Find where the given text appears and provide that cell's center as [X, Y] coordinate. 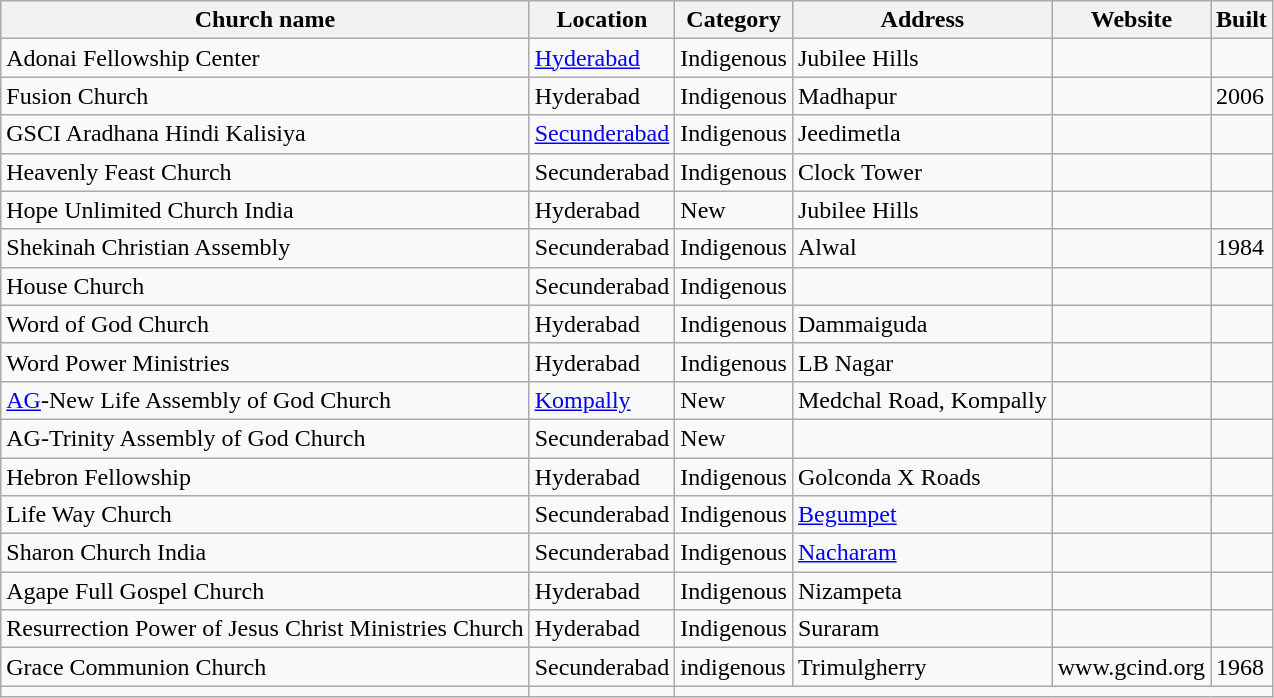
AG-Trinity Assembly of God Church [265, 438]
Trimulgherry [922, 667]
Fusion Church [265, 96]
Resurrection Power of Jesus Christ Ministries Church [265, 629]
Shekinah Christian Assembly [265, 248]
Jeedimetla [922, 134]
Hope Unlimited Church India [265, 210]
GSCI Aradhana Hindi Kalisiya [265, 134]
Dammaiguda [922, 324]
Website [1131, 20]
AG-New Life Assembly of God Church [265, 400]
Begumpet [922, 515]
Hebron Fellowship [265, 477]
Word of God Church [265, 324]
2006 [1242, 96]
1984 [1242, 248]
Clock Tower [922, 172]
Medchal Road, Kompally [922, 400]
Heavenly Feast Church [265, 172]
House Church [265, 286]
Built [1242, 20]
Alwal [922, 248]
Nizampeta [922, 591]
LB Nagar [922, 362]
Category [734, 20]
Word Power Ministries [265, 362]
Address [922, 20]
Agape Full Gospel Church [265, 591]
Suraram [922, 629]
Nacharam [922, 553]
Golconda X Roads [922, 477]
Life Way Church [265, 515]
indigenous [734, 667]
Madhapur [922, 96]
Grace Communion Church [265, 667]
Church name [265, 20]
www.gcind.org [1131, 667]
Location [602, 20]
1968 [1242, 667]
Sharon Church India [265, 553]
Kompally [602, 400]
Adonai Fellowship Center [265, 58]
